For the text-containing cell, return its midpoint in (X, Y) coordinate format. 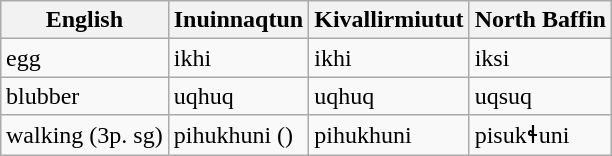
Kivallirmiutut (389, 20)
uqsuq (540, 96)
pihukhuni (389, 135)
North Baffin (540, 20)
Inuinnaqtun (238, 20)
walking (3p. sg) (84, 135)
iksi (540, 58)
English (84, 20)
pisukɬuni (540, 135)
blubber (84, 96)
pihukhuni () (238, 135)
egg (84, 58)
